Determine the [X, Y] coordinate at the center of the cell enclosing the given text.  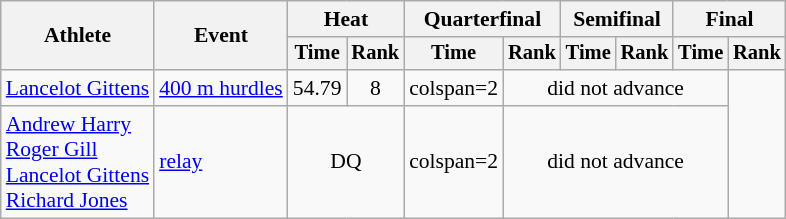
Athlete [78, 36]
DQ [346, 162]
400 m hurdles [221, 88]
Event [221, 36]
54.79 [318, 88]
8 [375, 88]
Heat [346, 19]
relay [221, 162]
Final [729, 19]
Quarterfinal [482, 19]
Semifinal [617, 19]
Andrew HarryRoger GillLancelot GittensRichard Jones [78, 162]
Lancelot Gittens [78, 88]
